From the cell containing the given text, extract its center point as [X, Y] coordinate. 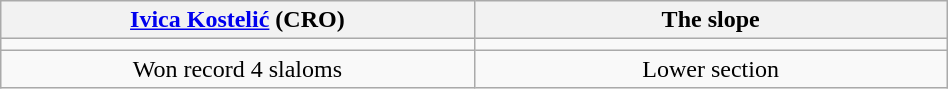
The slope [710, 20]
Won record 4 slaloms [238, 69]
Lower section [710, 69]
Ivica Kostelić (CRO) [238, 20]
